For the text-containing cell, return its midpoint in [x, y] coordinate format. 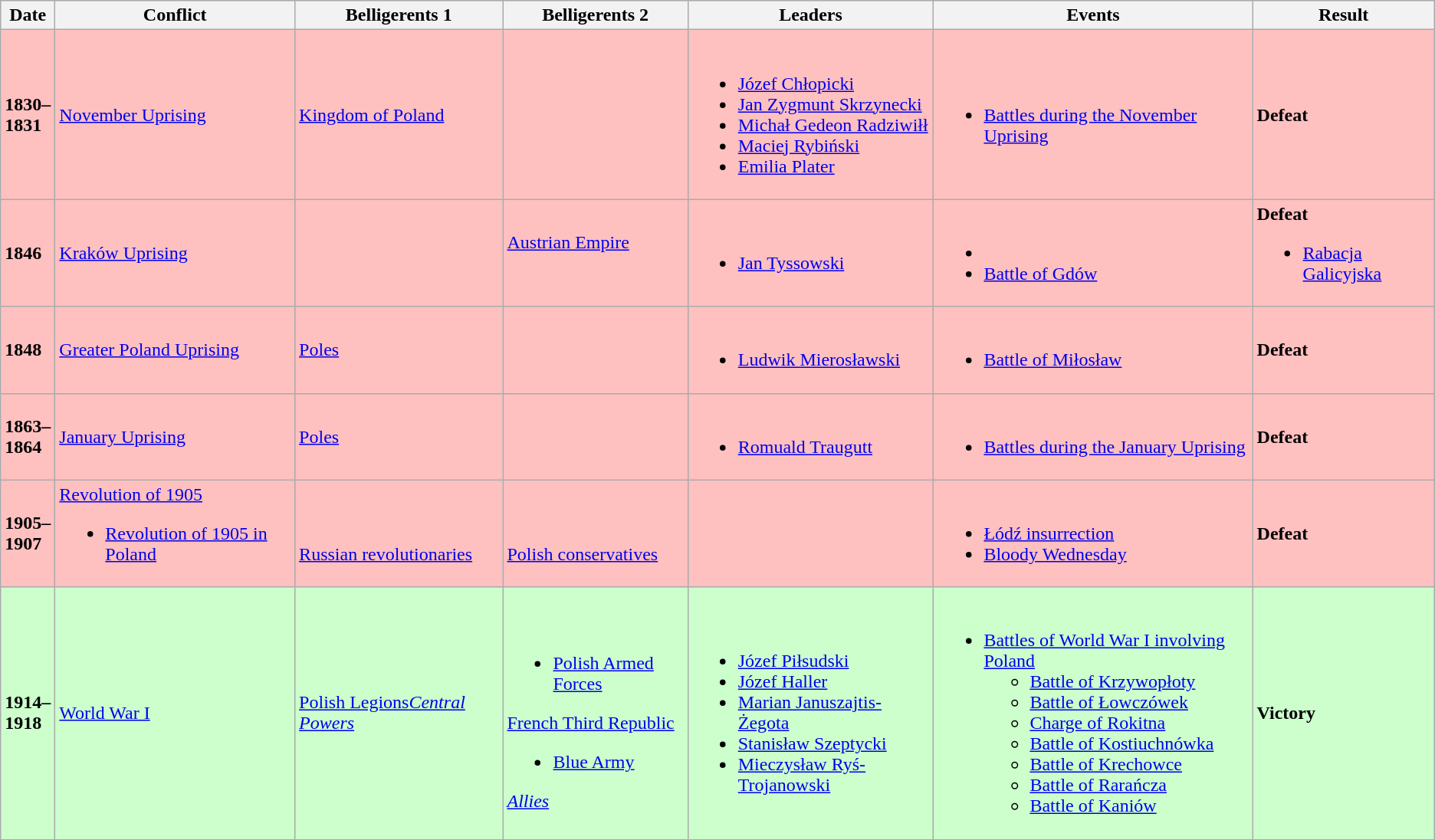
Kingdom of Poland [399, 115]
Battles during the November Uprising [1093, 115]
Polish Armed Forces French Third Republic Blue ArmyAllies [595, 713]
Conflict [175, 15]
DefeatRabacja Galicyjska [1343, 253]
Events [1093, 15]
Polish LegionsCentral Powers [399, 713]
Revolution of 1905Revolution of 1905 in Poland [175, 533]
Romuald Traugutt [811, 437]
Józef ChłopickiJan Zygmunt SkrzyneckiMichał Gedeon RadziwiłłMaciej RybińskiEmilia Plater [811, 115]
World War I [175, 713]
Battle of Gdów [1093, 253]
November Uprising [175, 115]
1914–1918 [28, 713]
Leaders [811, 15]
Greater Poland Uprising [175, 349]
Belligerents 2 [595, 15]
Russian revolutionaries [399, 533]
Kraków Uprising [175, 253]
Battles during the January Uprising [1093, 437]
Ludwik Mierosławski [811, 349]
1863–1864 [28, 437]
Polish conservatives [595, 533]
1905–1907 [28, 533]
Józef PiłsudskiJózef HallerMarian Januszajtis-ŻegotaStanisław SzeptyckiMieczysław Ryś-Trojanowski [811, 713]
Battle of Miłosław [1093, 349]
1848 [28, 349]
January Uprising [175, 437]
Result [1343, 15]
1846 [28, 253]
Austrian Empire [595, 253]
Victory [1343, 713]
1830–1831 [28, 115]
Jan Tyssowski [811, 253]
Belligerents 1 [399, 15]
Łódź insurrectionBloody Wednesday [1093, 533]
Date [28, 15]
